Provide the (x, y) coordinate of the cell's center where the given text is located.  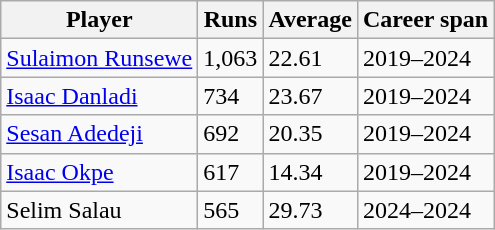
Sulaimon Runsewe (100, 58)
734 (230, 96)
Isaac Okpe (100, 172)
Selim Salau (100, 210)
23.67 (310, 96)
Runs (230, 20)
Career span (425, 20)
Player (100, 20)
565 (230, 210)
20.35 (310, 134)
14.34 (310, 172)
1,063 (230, 58)
617 (230, 172)
29.73 (310, 210)
Sesan Adedeji (100, 134)
2024–2024 (425, 210)
22.61 (310, 58)
692 (230, 134)
Average (310, 20)
Isaac Danladi (100, 96)
